Extract the [x, y] coordinate from the center of the cell holding the provided text.  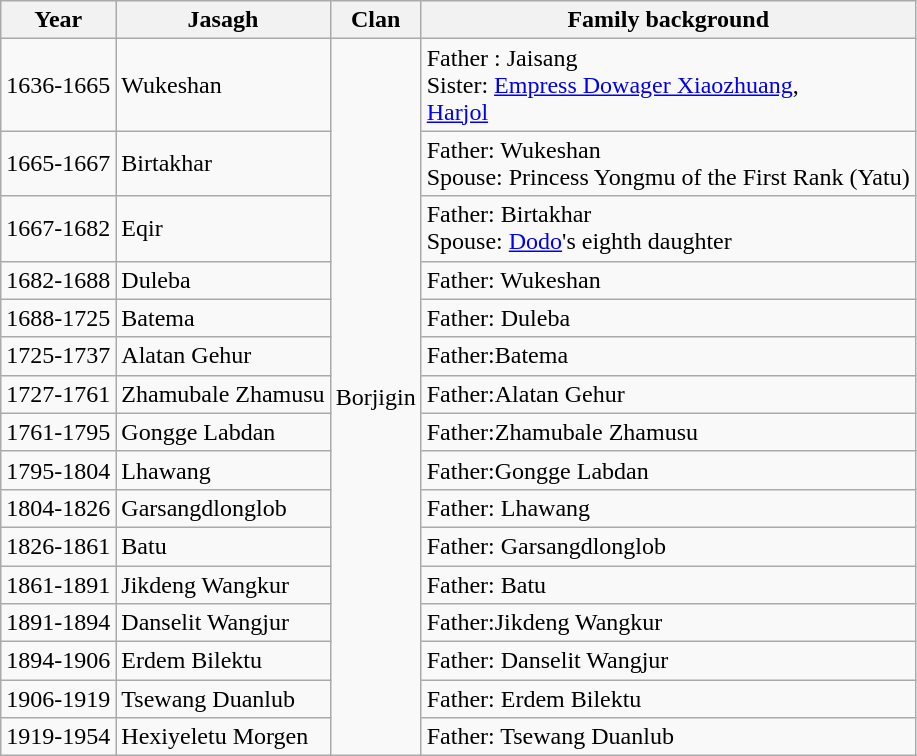
1682-1688 [58, 280]
1795-1804 [58, 470]
Jasagh [223, 20]
Father: Garsangdlonglob [668, 546]
1725-1737 [58, 356]
1636-1665 [58, 85]
Lhawang [223, 470]
Tsewang Duanlub [223, 699]
Father:Gongge Labdan [668, 470]
Eqir [223, 228]
1861-1891 [58, 585]
Father : JaisangSister: Empress Dowager Xiaozhuang,Harjol [668, 85]
Father: WukeshanSpouse: Princess Yongmu of the First Rank (Yatu) [668, 164]
Batema [223, 318]
1761-1795 [58, 432]
1891-1894 [58, 623]
Garsangdlonglob [223, 508]
Hexiyeletu Morgen [223, 737]
Clan [376, 20]
Gongge Labdan [223, 432]
Jikdeng Wangkur [223, 585]
Father: Batu [668, 585]
Wukeshan [223, 85]
1667-1682 [58, 228]
1894-1906 [58, 661]
Father:Jikdeng Wangkur [668, 623]
Erdem Bilektu [223, 661]
Batu [223, 546]
Father: Wukeshan [668, 280]
Father:Zhamubale Zhamusu [668, 432]
Zhamubale Zhamusu [223, 394]
Father:Batema [668, 356]
Father: Duleba [668, 318]
Danselit Wangjur [223, 623]
Alatan Gehur [223, 356]
1688-1725 [58, 318]
Father: Tsewang Duanlub [668, 737]
Father: Danselit Wangjur [668, 661]
Duleba [223, 280]
Father: BirtakharSpouse: Dodo's eighth daughter [668, 228]
1906-1919 [58, 699]
Year [58, 20]
1919-1954 [58, 737]
Father: Erdem Bilektu [668, 699]
Birtakhar [223, 164]
1727-1761 [58, 394]
Father: Lhawang [668, 508]
1804-1826 [58, 508]
1826-1861 [58, 546]
Borjigin [376, 398]
Family background [668, 20]
Father:Alatan Gehur [668, 394]
1665-1667 [58, 164]
